Scan for the cell matching the given text and deliver its (X, Y) coordinate at center. 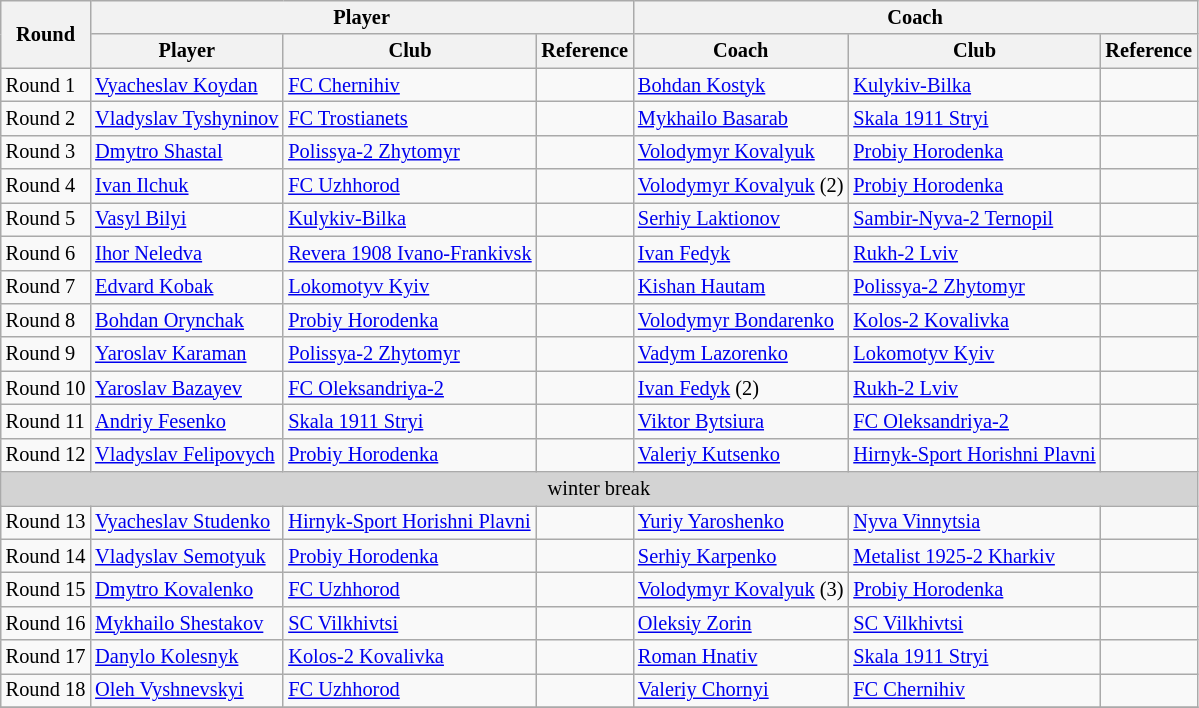
Ivan Fedyk (740, 253)
Ivan Ilchuk (186, 186)
Serhiy Karpenko (740, 556)
Round (46, 34)
Round 17 (46, 657)
Vadym Lazorenko (740, 354)
Vladyslav Tyshyninov (186, 118)
Vyacheslav Studenko (186, 522)
Round 10 (46, 388)
Mykhailo Shestakov (186, 623)
Round 4 (46, 186)
Vladyslav Felipovych (186, 455)
Metalist 1925-2 Kharkiv (974, 556)
winter break (599, 489)
FC Trostianets (410, 118)
Serhiy Laktionov (740, 219)
Round 18 (46, 690)
Round 7 (46, 287)
Ivan Fedyk (2) (740, 388)
Round 2 (46, 118)
Roman Hnativ (740, 657)
Round 12 (46, 455)
Mykhailo Basarab (740, 118)
Volodymyr Kovalyuk (2) (740, 186)
Round 5 (46, 219)
Vyacheslav Koydan (186, 85)
Vladyslav Semotyuk (186, 556)
Nyva Vinnytsia (974, 522)
Danylo Kolesnyk (186, 657)
Round 3 (46, 152)
Ihor Neledva (186, 253)
Yaroslav Karaman (186, 354)
Revera 1908 Ivano-Frankivsk (410, 253)
Bohdan Orynchak (186, 320)
Round 8 (46, 320)
Oleh Vyshnevskyi (186, 690)
Kishan Hautam (740, 287)
Bohdan Kostyk (740, 85)
Round 1 (46, 85)
Valeriy Chornyi (740, 690)
Yaroslav Bazayev (186, 388)
Vasyl Bilyi (186, 219)
Round 14 (46, 556)
Round 15 (46, 589)
Volodymyr Kovalyuk (3) (740, 589)
Volodymyr Kovalyuk (740, 152)
Dmytro Shastal (186, 152)
Volodymyr Bondarenko (740, 320)
Yuriy Yaroshenko (740, 522)
Round 11 (46, 421)
Round 16 (46, 623)
Round 9 (46, 354)
Sambir-Nyva-2 Ternopil (974, 219)
Oleksiy Zorin (740, 623)
Round 6 (46, 253)
Round 13 (46, 522)
Andriy Fesenko (186, 421)
Edvard Kobak (186, 287)
Viktor Bytsiura (740, 421)
Valeriy Kutsenko (740, 455)
Dmytro Kovalenko (186, 589)
